Locate the cell with the specified text and output its (x, y) center coordinate. 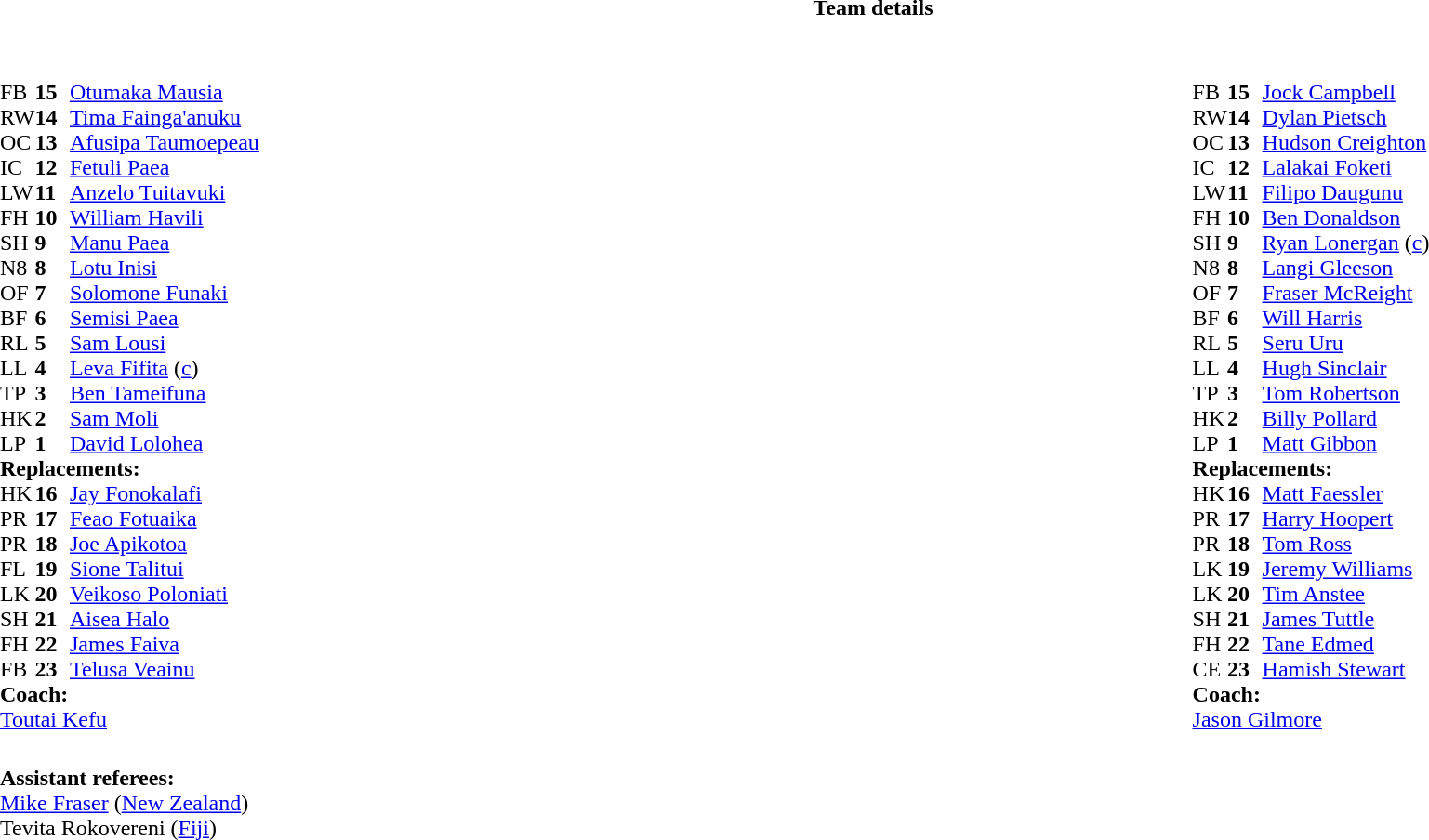
Otumaka Mausia (165, 93)
Veikoso Poloniati (165, 595)
Leva Fifita (c) (165, 368)
William Havili (165, 217)
David Lolohea (165, 444)
Sam Moli (165, 418)
Manu Paea (165, 243)
Lotu Inisi (165, 268)
Jay Fonokalafi (165, 494)
Tima Fainga'anuku (165, 117)
Coach: (130, 695)
Ben Tameifuna (165, 394)
Toutai Kefu (130, 719)
Sione Talitui (165, 569)
Telusa Veainu (165, 669)
James Faiva (165, 645)
Replacements: (130, 468)
Feao Fotuaika (165, 518)
Afusipa Taumoepeau (165, 143)
Solomone Funaki (165, 294)
CE (1211, 669)
Sam Lousi (165, 344)
Semisi Paea (165, 318)
Aisea Halo (165, 619)
FL (18, 569)
Fetuli Paea (165, 167)
Anzelo Tuitavuki (165, 193)
Joe Apikotoa (165, 545)
